From the cell containing the given text, extract its center point as (x, y) coordinate. 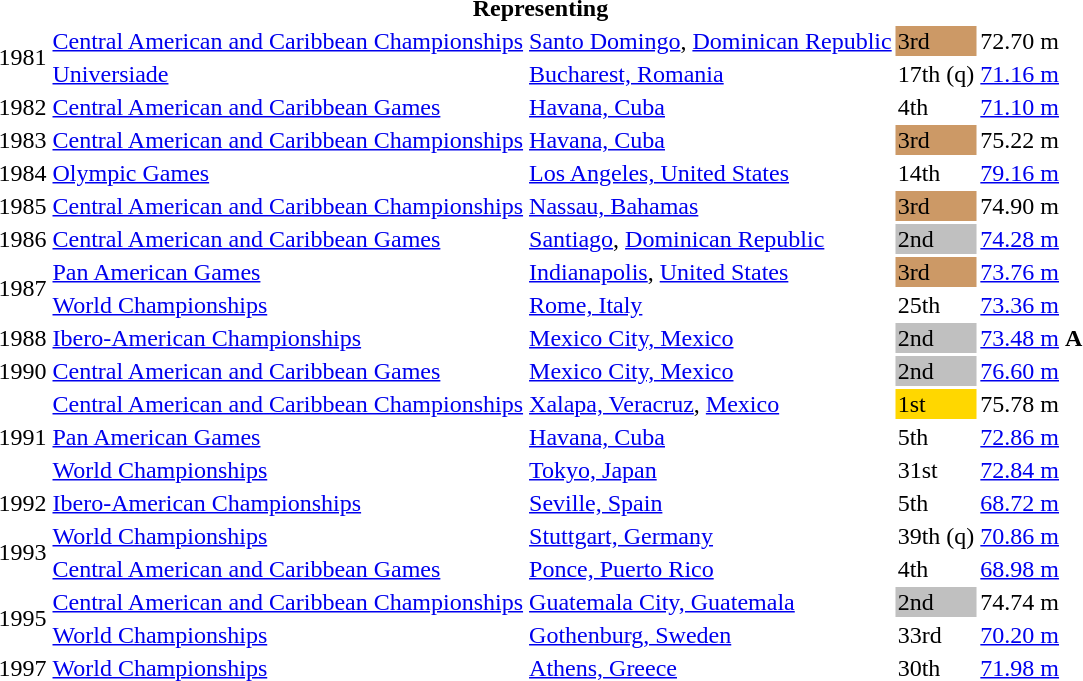
Nassau, Bahamas (711, 206)
Santiago, Dominican Republic (711, 239)
Santo Domingo, Dominican Republic (711, 41)
Indianapolis, United States (711, 272)
31st (936, 470)
33rd (936, 635)
Universiade (288, 74)
Ponce, Puerto Rico (711, 569)
17th (q) (936, 74)
39th (q) (936, 536)
Bucharest, Romania (711, 74)
Gothenburg, Sweden (711, 635)
Stuttgart, Germany (711, 536)
25th (936, 305)
Rome, Italy (711, 305)
1st (936, 404)
Los Angeles, United States (711, 173)
Xalapa, Veracruz, Mexico (711, 404)
Seville, Spain (711, 503)
14th (936, 173)
Guatemala City, Guatemala (711, 602)
Olympic Games (288, 173)
Tokyo, Japan (711, 470)
